Identify which cell holds the provided text, then report its (X, Y) central coordinate. 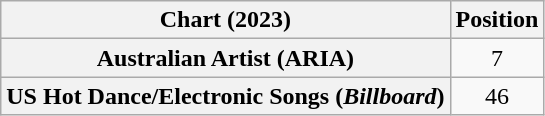
7 (497, 58)
Position (497, 20)
Australian Artist (ARIA) (226, 58)
Chart (2023) (226, 20)
US Hot Dance/Electronic Songs (Billboard) (226, 96)
46 (497, 96)
